Search for the cell housing the specified text and yield its (X, Y) center coordinate. 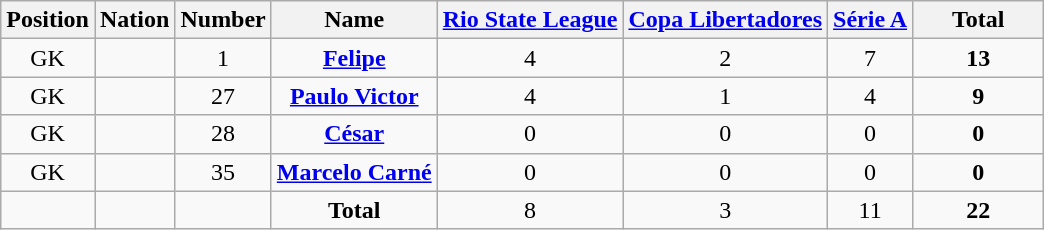
22 (978, 210)
2 (726, 58)
Copa Libertadores (726, 20)
9 (978, 96)
Name (354, 20)
11 (870, 210)
Série A (870, 20)
27 (223, 96)
28 (223, 134)
Nation (134, 20)
Marcelo Carné (354, 172)
Number (223, 20)
Paulo Victor (354, 96)
3 (726, 210)
Rio State League (530, 20)
7 (870, 58)
Felipe (354, 58)
Position (48, 20)
35 (223, 172)
8 (530, 210)
13 (978, 58)
César (354, 134)
